Output the [x, y] coordinate of the center of the cell containing the given text.  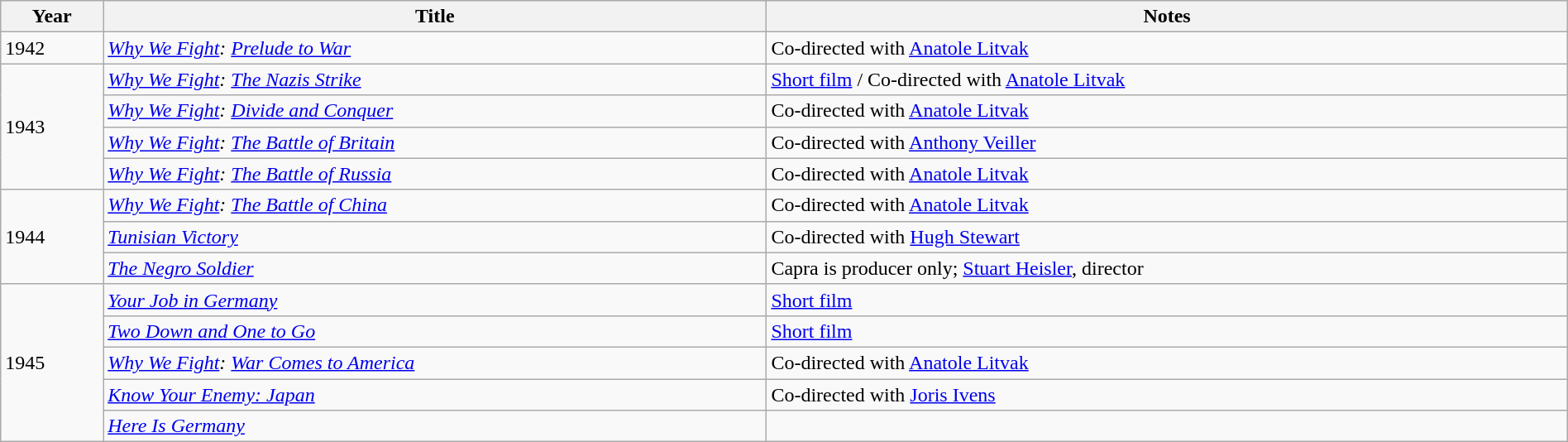
Here Is Germany [435, 426]
Capra is producer only; Stuart Heisler, director [1167, 268]
Co-directed with Hugh Stewart [1167, 237]
Two Down and One to Go [435, 331]
Why We Fight: Prelude to War [435, 48]
Co-directed with Anthony Veiller [1167, 142]
Co-directed with Joris Ivens [1167, 395]
Why We Fight: The Battle of Britain [435, 142]
Notes [1167, 17]
Your Job in Germany [435, 300]
Why We Fight: The Nazis Strike [435, 79]
1943 [52, 127]
Why We Fight: Divide and Conquer [435, 111]
Why We Fight: The Battle of China [435, 205]
Why We Fight: The Battle of Russia [435, 174]
Short film / Co-directed with Anatole Litvak [1167, 79]
1945 [52, 363]
1942 [52, 48]
Title [435, 17]
The Negro Soldier [435, 268]
Year [52, 17]
Know Your Enemy: Japan [435, 395]
Why We Fight: War Comes to America [435, 363]
Tunisian Victory [435, 237]
1944 [52, 237]
